Scan for the cell matching the given text and deliver its (x, y) coordinate at center. 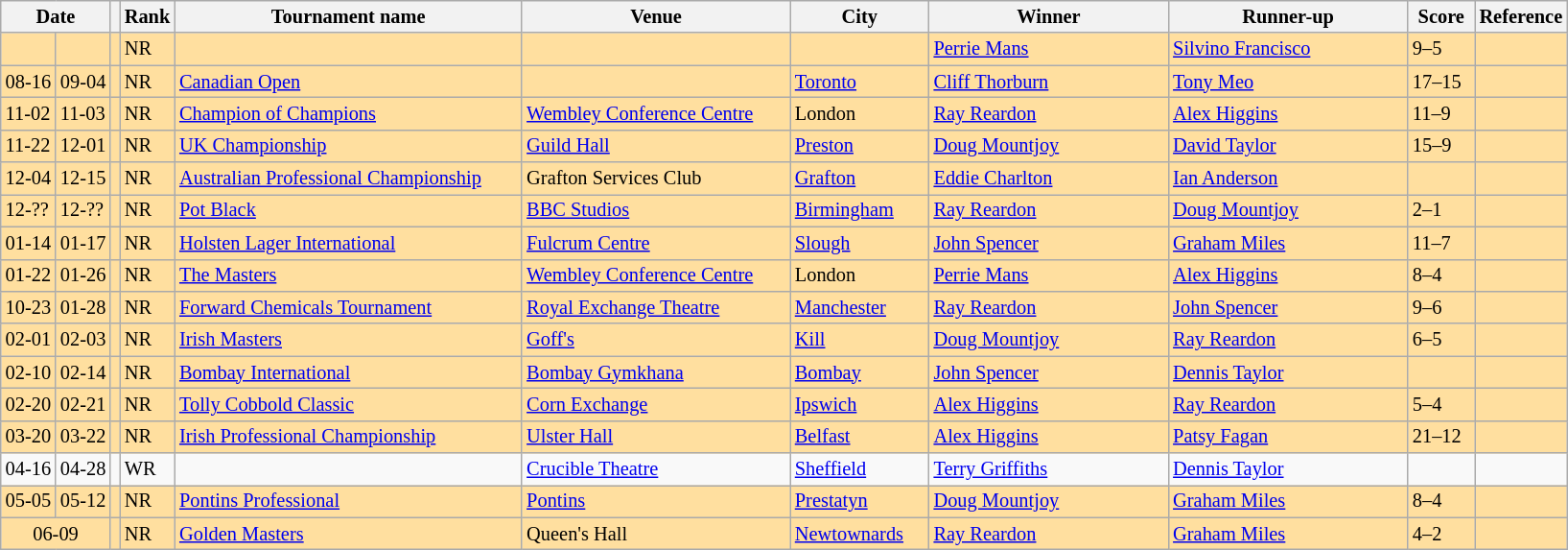
Preston (859, 146)
9–5 (1441, 49)
12-15 (82, 179)
09-04 (82, 82)
Goff's (656, 340)
2–1 (1441, 210)
6–5 (1441, 340)
Pot Black (348, 210)
Crucible Theatre (656, 469)
08-16 (29, 82)
04-28 (82, 469)
Toronto (859, 82)
WR (148, 469)
Tournament name (348, 16)
Grafton Services Club (656, 179)
Newtownards (859, 534)
Golden Masters (348, 534)
Tony Meo (1288, 82)
Winner (1049, 16)
Fulcrum Centre (656, 243)
Pontins Professional (348, 501)
02-20 (29, 404)
5–4 (1441, 404)
Grafton (859, 179)
02-10 (29, 372)
02-01 (29, 340)
Tolly Cobbold Classic (348, 404)
Terry Griffiths (1049, 469)
02-21 (82, 404)
05-05 (29, 501)
Bombay International (348, 372)
Corn Exchange (656, 404)
17–15 (1441, 82)
Holsten Lager International (348, 243)
11-02 (29, 113)
01-17 (82, 243)
Canadian Open (348, 82)
Date (56, 16)
04-16 (29, 469)
Bombay Gymkhana (656, 372)
Manchester (859, 307)
06-09 (56, 534)
Slough (859, 243)
The Masters (348, 275)
Belfast (859, 437)
03-22 (82, 437)
Rank (148, 16)
BBC Studios (656, 210)
Silvino Francisco (1288, 49)
Irish Professional Championship (348, 437)
Kill (859, 340)
01-26 (82, 275)
David Taylor (1288, 146)
15–9 (1441, 146)
Queen's Hall (656, 534)
11–9 (1441, 113)
Ipswich (859, 404)
Royal Exchange Theatre (656, 307)
Cliff Thorburn (1049, 82)
10-23 (29, 307)
Champion of Champions (348, 113)
02-14 (82, 372)
Venue (656, 16)
Reference (1521, 16)
Sheffield (859, 469)
Bombay (859, 372)
12-01 (82, 146)
Eddie Charlton (1049, 179)
Australian Professional Championship (348, 179)
Irish Masters (348, 340)
City (859, 16)
Prestatyn (859, 501)
Score (1441, 16)
12-04 (29, 179)
21–12 (1441, 437)
05-12 (82, 501)
01-28 (82, 307)
01-22 (29, 275)
11–7 (1441, 243)
Birmingham (859, 210)
03-20 (29, 437)
01-14 (29, 243)
UK Championship (348, 146)
Forward Chemicals Tournament (348, 307)
Guild Hall (656, 146)
4–2 (1441, 534)
Patsy Fagan (1288, 437)
02-03 (82, 340)
Pontins (656, 501)
Ian Anderson (1288, 179)
11-22 (29, 146)
Runner-up (1288, 16)
Ulster Hall (656, 437)
11-03 (82, 113)
9–6 (1441, 307)
